Extract the (X, Y) coordinate from the center of the cell holding the provided text.  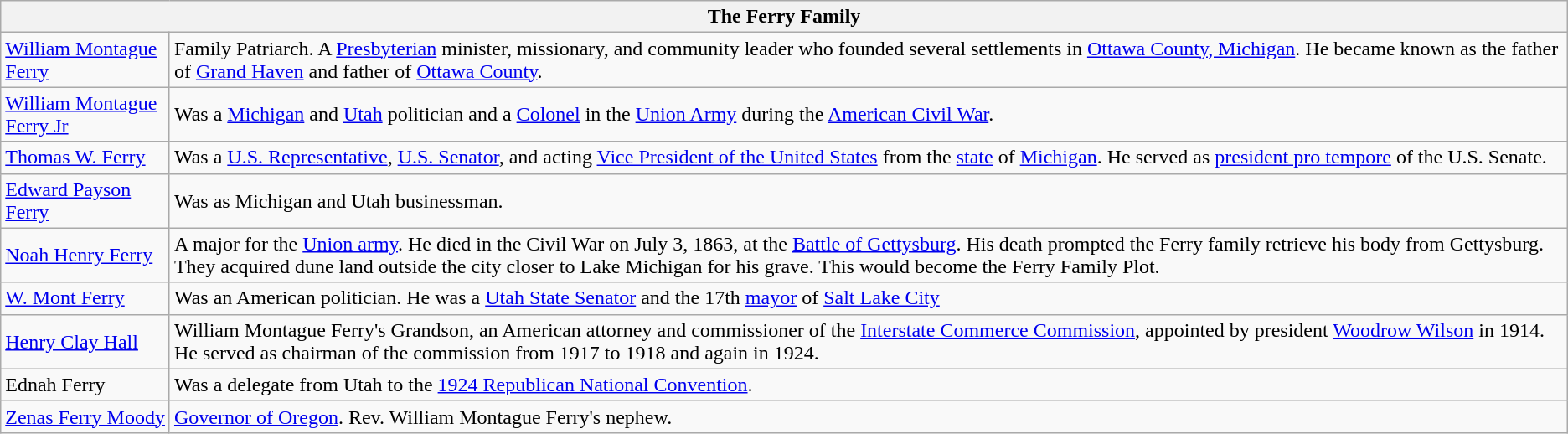
Ednah Ferry (85, 385)
Was a Michigan and Utah politician and a Colonel in the Union Army during the American Civil War. (868, 114)
Zenas Ferry Moody (85, 416)
Was a delegate from Utah to the 1924 Republican National Convention. (868, 385)
Governor of Oregon. Rev. William Montague Ferry's nephew. (868, 416)
Was as Michigan and Utah businessman. (868, 201)
William Montague Ferry Jr (85, 114)
Henry Clay Hall (85, 342)
William Montague Ferry (85, 60)
Edward Payson Ferry (85, 201)
Was an American politician. He was a Utah State Senator and the 17th mayor of Salt Lake City (868, 298)
Noah Henry Ferry (85, 255)
Thomas W. Ferry (85, 158)
W. Mont Ferry (85, 298)
The Ferry Family (784, 17)
